From the cell containing the given text, extract its center point as [x, y] coordinate. 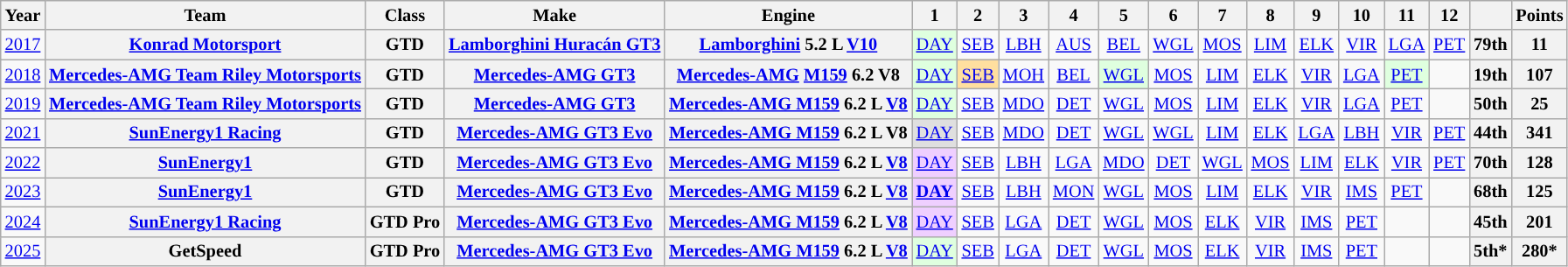
Team [205, 15]
MON [1074, 192]
4 [1074, 15]
Year [23, 15]
MOH [1023, 74]
2021 [23, 133]
5th* [1490, 251]
8 [1271, 15]
79th [1490, 45]
Lamborghini 5.2 L V10 [788, 45]
125 [1539, 192]
2024 [23, 221]
GetSpeed [205, 251]
AUS [1074, 45]
107 [1539, 74]
Konrad Motorsport [205, 45]
1 [935, 15]
68th [1490, 192]
341 [1539, 133]
128 [1539, 163]
3 [1023, 15]
45th [1490, 221]
Mercedes-AMG M159 6.2 V8 [788, 74]
Engine [788, 15]
2019 [23, 103]
7 [1223, 15]
280* [1539, 251]
Make [554, 15]
2025 [23, 251]
19th [1490, 74]
Class [405, 15]
12 [1449, 15]
Lamborghini Huracán GT3 [554, 45]
25 [1539, 103]
201 [1539, 221]
2023 [23, 192]
44th [1490, 133]
5 [1123, 15]
2018 [23, 74]
Points [1539, 15]
2022 [23, 163]
50th [1490, 103]
70th [1490, 163]
2 [978, 15]
9 [1316, 15]
2017 [23, 45]
10 [1362, 15]
6 [1173, 15]
